Capture the cell that displays the provided text and extract its (X, Y) central coordinate. 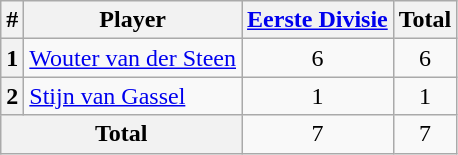
Wouter van der Steen (133, 58)
Stijn van Gassel (133, 96)
Eerste Divisie (318, 20)
Player (133, 20)
# (12, 20)
2 (12, 96)
